Detect which cell encompasses the target text, then output its [x, y] center coordinate. 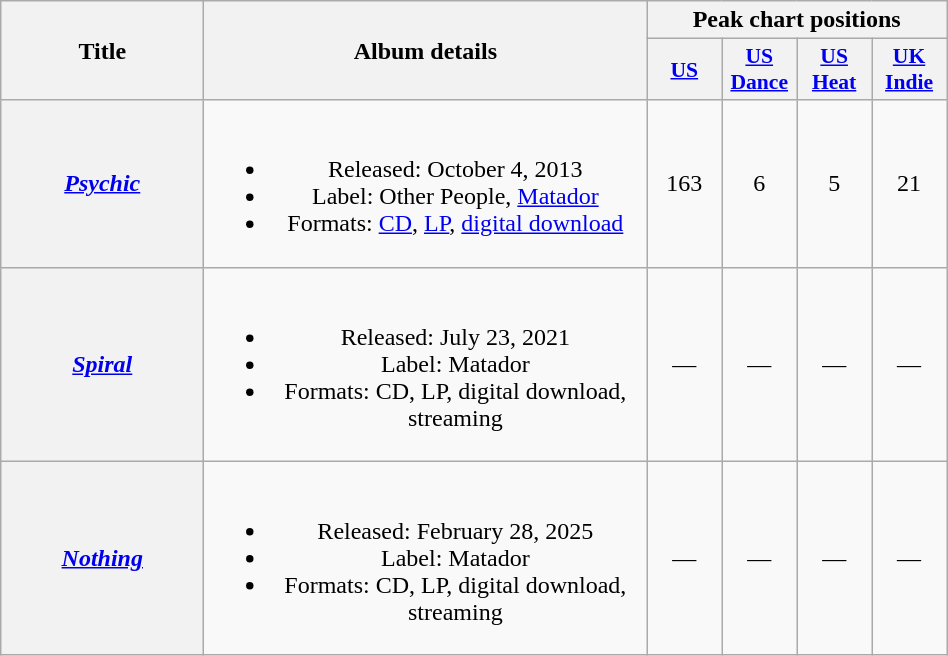
UKIndie [910, 70]
Released: February 28, 2025Label: MatadorFormats: CD, LP, digital download, streaming [426, 558]
US [684, 70]
Released: July 23, 2021Label: MatadorFormats: CD, LP, digital download, streaming [426, 364]
Released: October 4, 2013Label: Other People, MatadorFormats: CD, LP, digital download [426, 184]
Title [102, 50]
5 [834, 184]
21 [910, 184]
Nothing [102, 558]
Spiral [102, 364]
Album details [426, 50]
USHeat [834, 70]
USDance [760, 70]
6 [760, 184]
Peak chart positions [797, 20]
Psychic [102, 184]
163 [684, 184]
